Output the (x, y) coordinate of the center of the cell containing the given text.  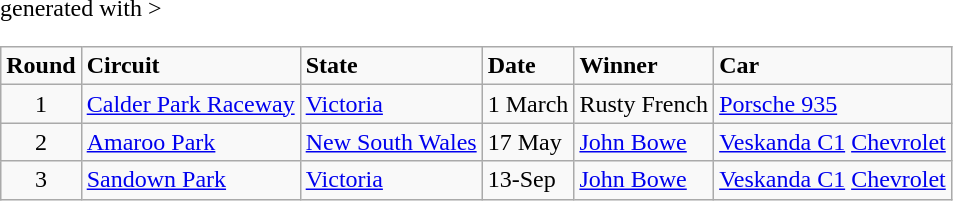
1 March (528, 104)
3 (41, 180)
Car (833, 66)
17 May (528, 142)
13-Sep (528, 180)
Amaroo Park (190, 142)
Calder Park Raceway (190, 104)
New South Wales (391, 142)
Circuit (190, 66)
Porsche 935 (833, 104)
Winner (644, 66)
Date (528, 66)
1 (41, 104)
Round (41, 66)
Sandown Park (190, 180)
2 (41, 142)
Rusty French (644, 104)
State (391, 66)
